Determine the (x, y) coordinate at the center of the cell enclosing the given text.  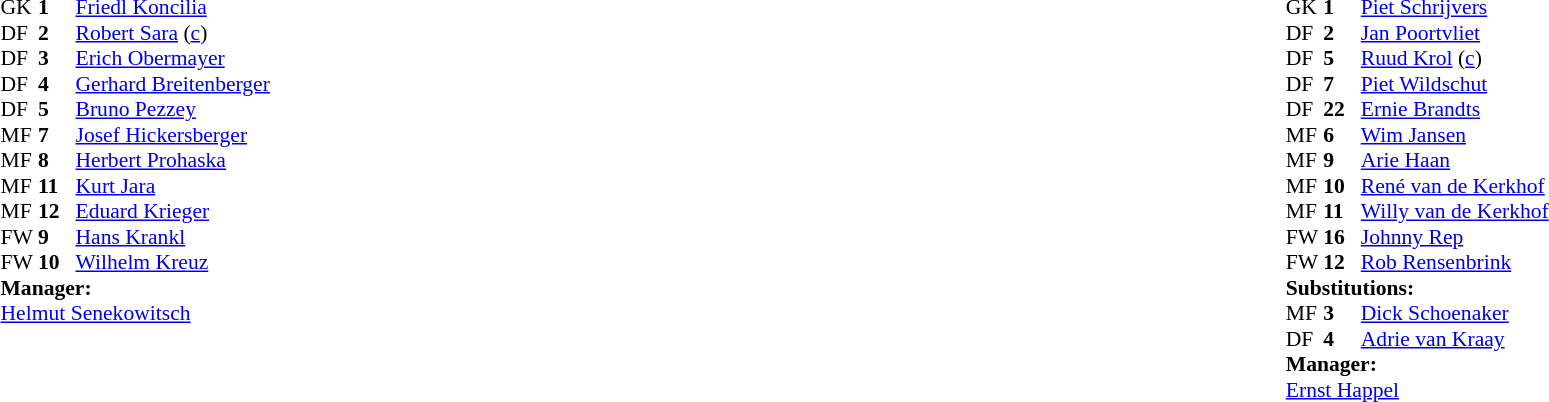
16 (1342, 237)
Ernie Brandts (1455, 109)
Gerhard Breitenberger (173, 84)
Jan Poortvliet (1455, 33)
Bruno Pezzey (173, 109)
Helmut Senekowitsch (134, 313)
Eduard Krieger (173, 211)
Dick Schoenaker (1455, 313)
Adrie van Kraay (1455, 339)
Josef Hickersberger (173, 135)
Kurt Jara (173, 186)
6 (1342, 135)
René van de Kerkhof (1455, 186)
Erich Obermayer (173, 59)
Hans Krankl (173, 237)
Willy van de Kerkhof (1455, 211)
Arie Haan (1455, 161)
22 (1342, 109)
Substitutions: (1418, 288)
Wim Jansen (1455, 135)
Ruud Krol (c) (1455, 59)
Piet Wildschut (1455, 84)
8 (57, 161)
Johnny Rep (1455, 237)
Robert Sara (c) (173, 33)
Rob Rensenbrink (1455, 263)
Herbert Prohaska (173, 161)
Wilhelm Kreuz (173, 263)
